Determine the [X, Y] coordinate at the center of the cell enclosing the given text.  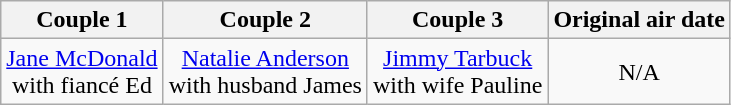
Original air date [640, 20]
Jane McDonaldwith fiancé Ed [82, 72]
Couple 1 [82, 20]
Couple 3 [457, 20]
N/A [640, 72]
Jimmy Tarbuck with wife Pauline [457, 72]
Couple 2 [265, 20]
Natalie Andersonwith husband James [265, 72]
